Return the (X, Y) coordinate for the center point of the cell that contains the specified text.  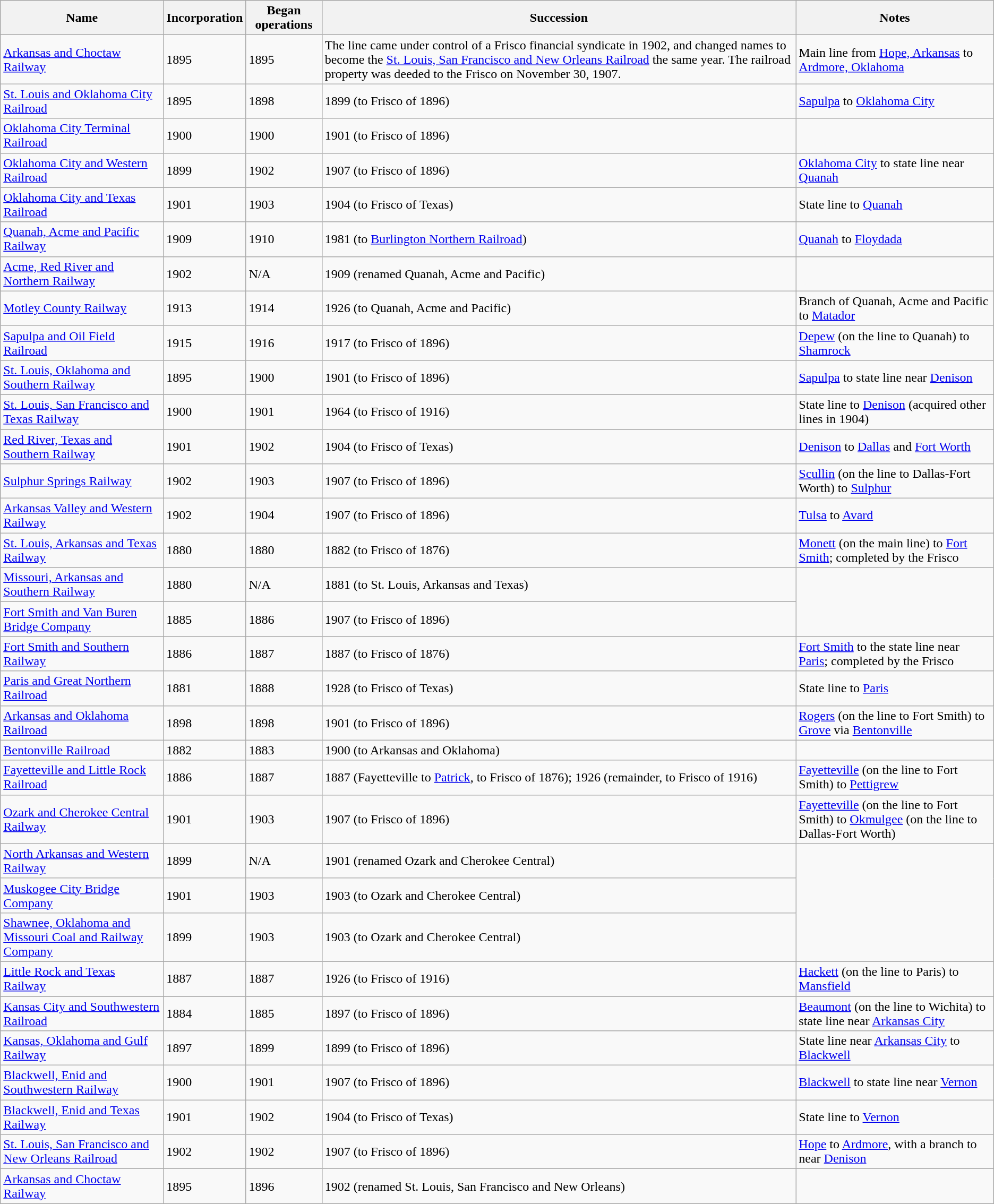
State line near Arkansas City to Blackwell (895, 1048)
Fort Smith and Southern Railway (82, 654)
Oklahoma City to state line near Quanah (895, 170)
Oklahoma City and Western Railroad (82, 170)
Rogers (on the line to Fort Smith) to Grove via Bentonville (895, 723)
St. Louis, Oklahoma and Southern Railway (82, 377)
Blackwell to state line near Vernon (895, 1083)
Succession (559, 18)
1897 (205, 1048)
Monett (on the main line) to Fort Smith; completed by the Frisco (895, 550)
Depew (on the line to Quanah) to Shamrock (895, 343)
Incorporation (205, 18)
Little Rock and Texas Railway (82, 979)
Name (82, 18)
Sapulpa to Oklahoma City (895, 101)
Oklahoma City and Texas Railroad (82, 205)
Hackett (on the line to Paris) to Mansfield (895, 979)
Arkansas and Oklahoma Railroad (82, 723)
Sapulpa to state line near Denison (895, 377)
St. Louis, San Francisco and New Orleans Railroad (82, 1152)
1916 (284, 343)
Oklahoma City Terminal Railroad (82, 136)
Shawnee, Oklahoma and Missouri Coal and Railway Company (82, 937)
Began operations (284, 18)
1881 (to St. Louis, Arkansas and Texas) (559, 585)
1904 (284, 516)
Sulphur Springs Railway (82, 481)
Sapulpa and Oil Field Railroad (82, 343)
Quanah to Floydada (895, 239)
Notes (895, 18)
Ozark and Cherokee Central Railway (82, 819)
Blackwell, Enid and Texas Railway (82, 1117)
Denison to Dallas and Fort Worth (895, 446)
State line to Denison (acquired other lines in 1904) (895, 412)
Hope to Ardmore, with a branch to near Denison (895, 1152)
1901 (renamed Ozark and Cherokee Central) (559, 861)
1910 (284, 239)
1926 (to Frisco of 1916) (559, 979)
1914 (284, 308)
1887 (Fayetteville to Patrick, to Frisco of 1876); 1926 (remainder, to Frisco of 1916) (559, 777)
Scullin (on the line to Dallas-Fort Worth) to Sulphur (895, 481)
Acme, Red River and Northern Railway (82, 274)
1897 (to Frisco of 1896) (559, 1013)
North Arkansas and Western Railway (82, 861)
1896 (284, 1186)
Bentonville Railroad (82, 750)
1909 (205, 239)
Fort Smith to the state line near Paris; completed by the Frisco (895, 654)
1913 (205, 308)
Blackwell, Enid and Southwestern Railway (82, 1083)
Tulsa to Avard (895, 516)
1888 (284, 688)
1881 (205, 688)
1884 (205, 1013)
Kansas, Oklahoma and Gulf Railway (82, 1048)
Arkansas Valley and Western Railway (82, 516)
Fort Smith and Van Buren Bridge Company (82, 619)
Quanah, Acme and Pacific Railway (82, 239)
Motley County Railway (82, 308)
St. Louis, Arkansas and Texas Railway (82, 550)
1882 (205, 750)
1915 (205, 343)
Main line from Hope, Arkansas to Ardmore, Oklahoma (895, 59)
State line to Paris (895, 688)
Fayetteville and Little Rock Railroad (82, 777)
1926 (to Quanah, Acme and Pacific) (559, 308)
Fayetteville (on the line to Fort Smith) to Okmulgee (on the line to Dallas-Fort Worth) (895, 819)
1964 (to Frisco of 1916) (559, 412)
Paris and Great Northern Railroad (82, 688)
Fayetteville (on the line to Fort Smith) to Pettigrew (895, 777)
St. Louis and Oklahoma City Railroad (82, 101)
Beaumont (on the line to Wichita) to state line near Arkansas City (895, 1013)
Red River, Texas and Southern Railway (82, 446)
1900 (to Arkansas and Oklahoma) (559, 750)
1928 (to Frisco of Texas) (559, 688)
Muskogee City Bridge Company (82, 895)
Missouri, Arkansas and Southern Railway (82, 585)
1902 (renamed St. Louis, San Francisco and New Orleans) (559, 1186)
1882 (to Frisco of 1876) (559, 550)
State line to Vernon (895, 1117)
1883 (284, 750)
1909 (renamed Quanah, Acme and Pacific) (559, 274)
1917 (to Frisco of 1896) (559, 343)
1887 (to Frisco of 1876) (559, 654)
Branch of Quanah, Acme and Pacific to Matador (895, 308)
State line to Quanah (895, 205)
1981 (to Burlington Northern Railroad) (559, 239)
St. Louis, San Francisco and Texas Railway (82, 412)
Kansas City and Southwestern Railroad (82, 1013)
